Capture the cell that displays the provided text and extract its [X, Y] central coordinate. 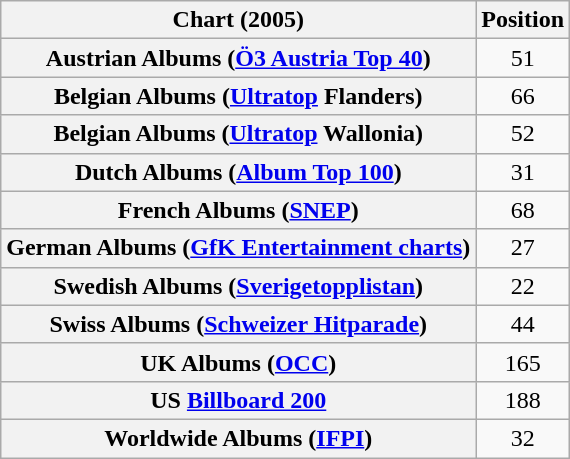
Chart (2005) [238, 20]
52 [523, 134]
Swedish Albums (Sverigetopplistan) [238, 286]
UK Albums (OCC) [238, 362]
French Albums (SNEP) [238, 210]
68 [523, 210]
165 [523, 362]
51 [523, 58]
188 [523, 400]
31 [523, 172]
Swiss Albums (Schweizer Hitparade) [238, 324]
Belgian Albums (Ultratop Wallonia) [238, 134]
32 [523, 438]
44 [523, 324]
US Billboard 200 [238, 400]
Worldwide Albums (IFPI) [238, 438]
German Albums (GfK Entertainment charts) [238, 248]
Belgian Albums (Ultratop Flanders) [238, 96]
Dutch Albums (Album Top 100) [238, 172]
Position [523, 20]
27 [523, 248]
Austrian Albums (Ö3 Austria Top 40) [238, 58]
66 [523, 96]
22 [523, 286]
